Provide the [x, y] coordinate of the cell's center where the given text is located.  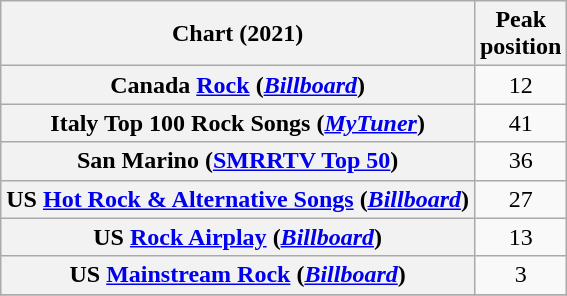
Italy Top 100 Rock Songs (MyTuner) [238, 123]
3 [520, 275]
Chart (2021) [238, 34]
36 [520, 161]
US Hot Rock & Alternative Songs (Billboard) [238, 199]
13 [520, 237]
San Marino (SMRRTV Top 50) [238, 161]
41 [520, 123]
Canada Rock (Billboard) [238, 85]
12 [520, 85]
US Mainstream Rock (Billboard) [238, 275]
US Rock Airplay (Billboard) [238, 237]
Peakposition [520, 34]
27 [520, 199]
